Locate the cell with the specified text and output its (x, y) center coordinate. 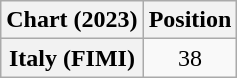
Italy (FIMI) (72, 58)
38 (190, 58)
Chart (2023) (72, 20)
Position (190, 20)
